Output the (x, y) coordinate of the center of the cell containing the given text.  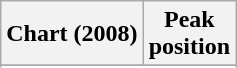
Peakposition (189, 34)
Chart (2008) (72, 34)
